Pinpoint the cell where the given text exists, returning its [x, y] midpoint coordinate. 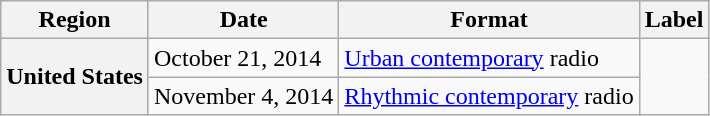
Urban contemporary radio [489, 58]
United States [75, 77]
Date [243, 20]
Label [674, 20]
November 4, 2014 [243, 96]
Rhythmic contemporary radio [489, 96]
October 21, 2014 [243, 58]
Region [75, 20]
Format [489, 20]
